From the cell containing the given text, extract its center point as [x, y] coordinate. 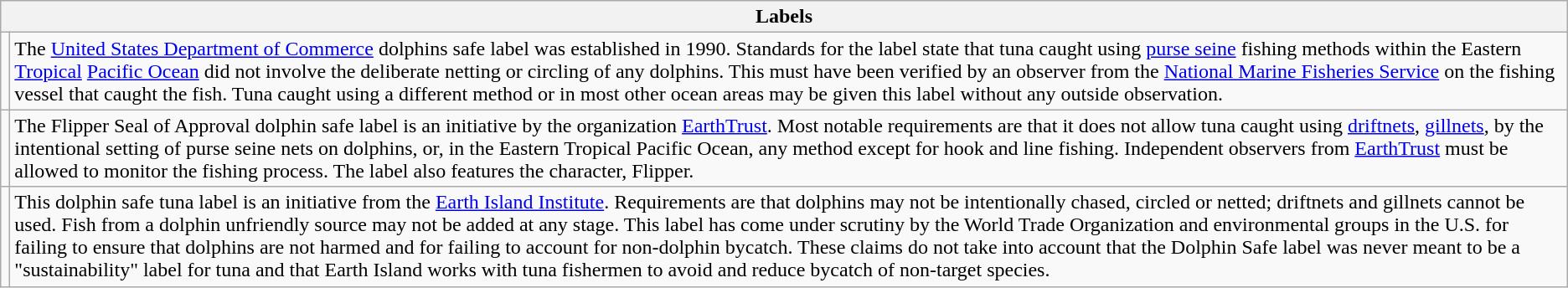
Labels [784, 17]
